Output the [X, Y] coordinate of the center of the cell containing the given text.  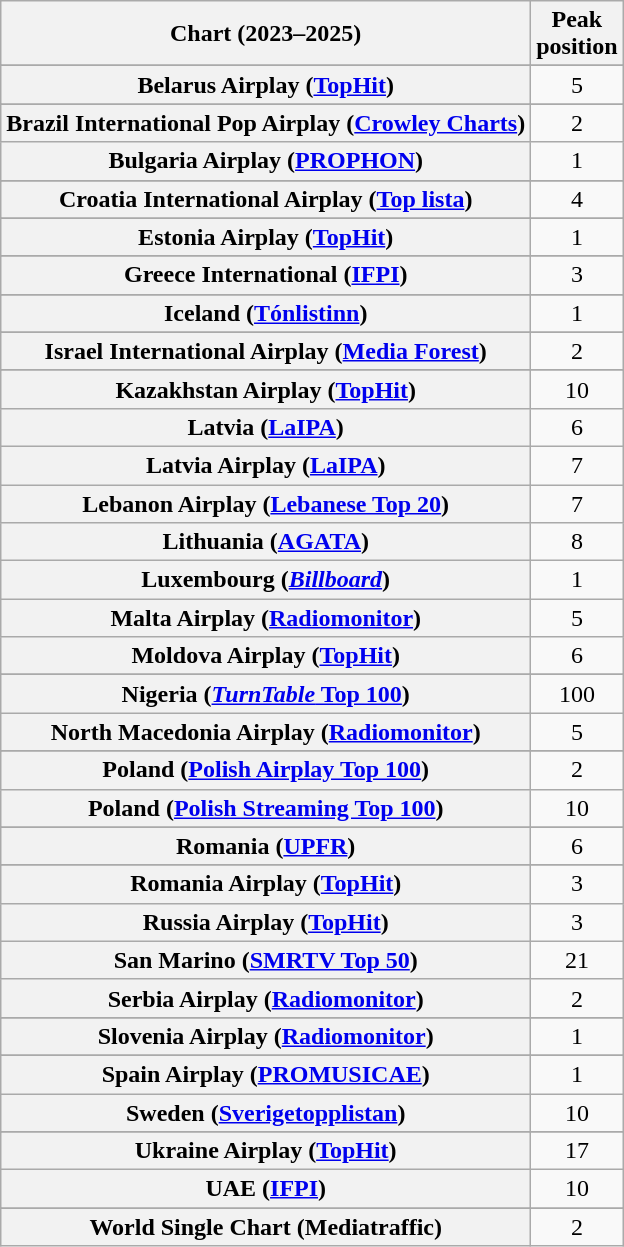
Latvia Airplay (LaIPA) [266, 465]
Russia Airplay (TopHit) [266, 922]
Belarus Airplay (TopHit) [266, 85]
Lebanon Airplay (Lebanese Top 20) [266, 503]
Sweden (Sverigetopplistan) [266, 1113]
UAE (IFPI) [266, 1189]
17 [577, 1151]
Romania (UPFR) [266, 846]
Romania Airplay (TopHit) [266, 884]
Estonia Airplay (TopHit) [266, 237]
Chart (2023–2025) [266, 34]
Croatia International Airplay (Top lista) [266, 199]
World Single Chart (Mediatraffic) [266, 1227]
Malta Airplay (Radiomonitor) [266, 618]
21 [577, 960]
Kazakhstan Airplay (TopHit) [266, 389]
Brazil International Pop Airplay (Crowley Charts) [266, 123]
Greece International (IFPI) [266, 275]
Luxembourg (Billboard) [266, 580]
Peakposition [577, 34]
Spain Airplay (PROMUSICAE) [266, 1074]
4 [577, 199]
San Marino (SMRTV Top 50) [266, 960]
Serbia Airplay (Radiomonitor) [266, 998]
Poland (Polish Streaming Top 100) [266, 808]
Nigeria (TurnTable Top 100) [266, 694]
Israel International Airplay (Media Forest) [266, 351]
Latvia (LaIPA) [266, 427]
North Macedonia Airplay (Radiomonitor) [266, 732]
Ukraine Airplay (TopHit) [266, 1151]
Poland (Polish Airplay Top 100) [266, 770]
Iceland (Tónlistinn) [266, 313]
100 [577, 694]
Moldova Airplay (TopHit) [266, 656]
Slovenia Airplay (Radiomonitor) [266, 1036]
Bulgaria Airplay (PROPHON) [266, 161]
8 [577, 542]
Lithuania (AGATA) [266, 542]
